Scan for the cell matching the given text and deliver its (X, Y) coordinate at center. 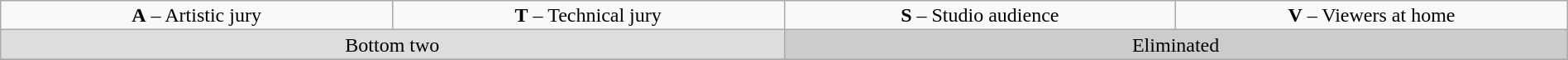
S – Studio audience (980, 15)
Bottom two (392, 45)
T – Technical jury (588, 15)
Eliminated (1176, 45)
V – Viewers at home (1372, 15)
A – Artistic jury (197, 15)
